Search for the cell housing the specified text and yield its (X, Y) center coordinate. 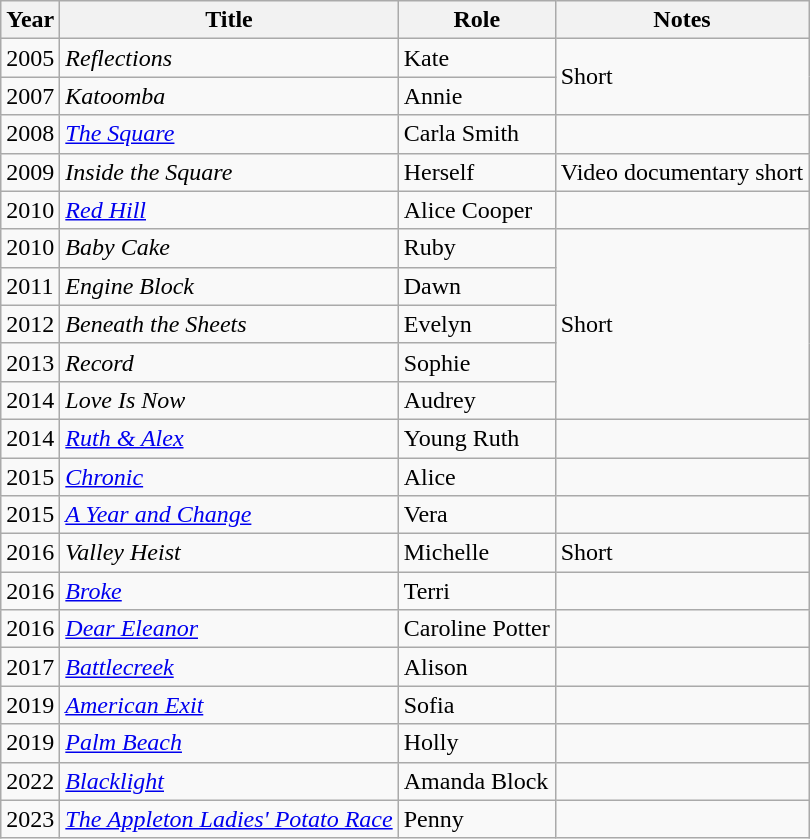
Beneath the Sheets (229, 324)
Audrey (476, 400)
Michelle (476, 553)
Alison (476, 667)
Baby Cake (229, 248)
American Exit (229, 705)
Vera (476, 515)
A Year and Change (229, 515)
Role (476, 20)
Terri (476, 591)
Engine Block (229, 286)
Carla Smith (476, 134)
2023 (30, 819)
2007 (30, 96)
2009 (30, 172)
Ruth & Alex (229, 438)
2013 (30, 362)
2005 (30, 58)
Alice (476, 477)
Amanda Block (476, 781)
Caroline Potter (476, 629)
2012 (30, 324)
Inside the Square (229, 172)
Blacklight (229, 781)
Sophie (476, 362)
2022 (30, 781)
Year (30, 20)
Dawn (476, 286)
Battlecreek (229, 667)
2008 (30, 134)
2011 (30, 286)
Notes (682, 20)
Alice Cooper (476, 210)
Broke (229, 591)
Red Hill (229, 210)
2017 (30, 667)
Title (229, 20)
Dear Eleanor (229, 629)
Valley Heist (229, 553)
Herself (476, 172)
Katoomba (229, 96)
Ruby (476, 248)
Palm Beach (229, 743)
The Square (229, 134)
Evelyn (476, 324)
Record (229, 362)
Holly (476, 743)
Young Ruth (476, 438)
Love Is Now (229, 400)
Kate (476, 58)
Video documentary short (682, 172)
The Appleton Ladies' Potato Race (229, 819)
Chronic (229, 477)
Reflections (229, 58)
Penny (476, 819)
Sofia (476, 705)
Annie (476, 96)
